Pinpoint the cell where the given text exists, returning its (X, Y) midpoint coordinate. 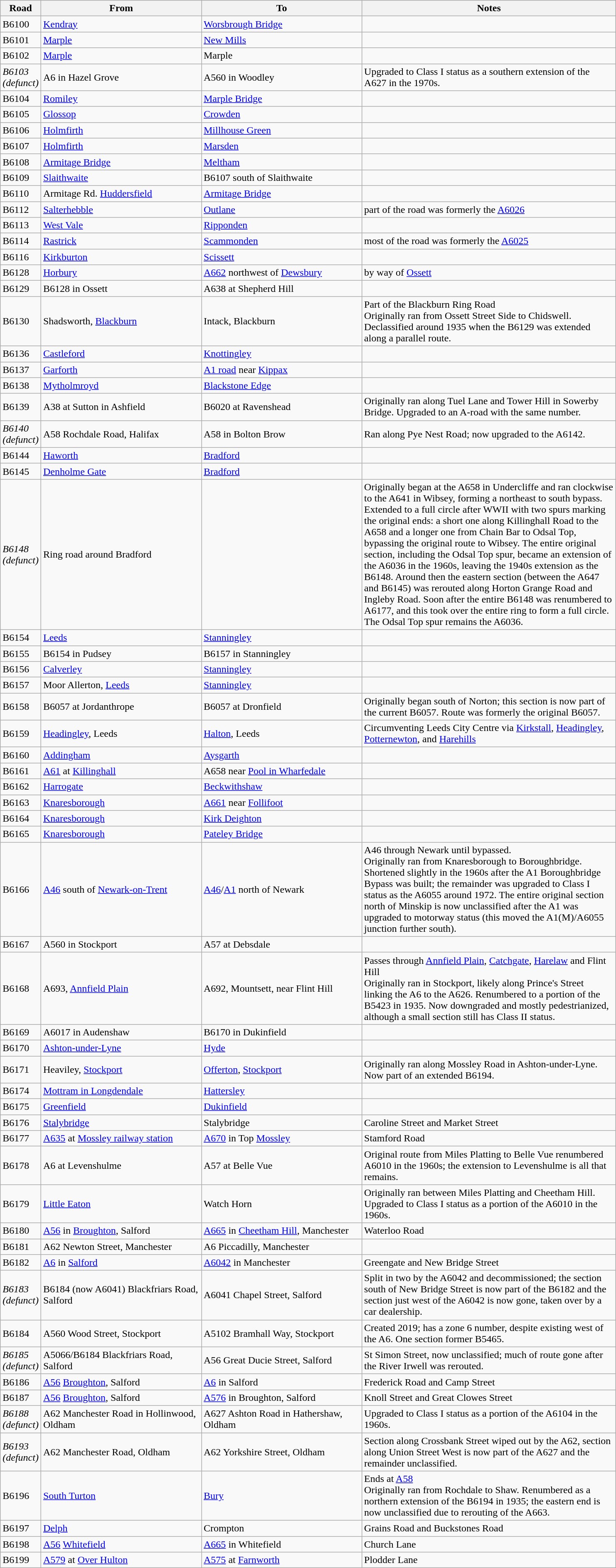
A638 at Shepherd Hill (281, 289)
B6103 (defunct) (21, 77)
Harrogate (121, 787)
B6193 (defunct) (21, 1452)
A57 at Debsdale (281, 944)
B6169 (21, 1032)
Delph (121, 1528)
B6116 (21, 257)
B6128 (21, 273)
B6176 (21, 1123)
Millhouse Green (281, 130)
Stamford Road (489, 1138)
A1 road near Kippax (281, 370)
Ashton-under-Lyne (121, 1048)
A693, Annfield Plain (121, 988)
Rastrick (121, 241)
Knoll Street and Great Clowes Street (489, 1398)
B6156 (21, 669)
Pateley Bridge (281, 834)
Grains Road and Buckstones Road (489, 1528)
B6112 (21, 209)
Intack, Blackburn (281, 321)
Waterloo Road (489, 1231)
Originally ran between Miles Platting and Cheetham Hill. Upgraded to Class I status as a portion of the A6010 in the 1960s. (489, 1204)
B6108 (21, 162)
Haworth (121, 455)
A6042 in Manchester (281, 1262)
B6186 (21, 1382)
Headingley, Leeds (121, 733)
B6109 (21, 178)
A6017 in Audenshaw (121, 1032)
A662 northwest of Dewsbury (281, 273)
A62 Yorkshire Street, Oldham (281, 1452)
Marple Bridge (281, 99)
A665 in Whitefield (281, 1544)
B6107 south of Slaithwaite (281, 178)
Originally ran along Mossley Road in Ashton-under-Lyne. Now part of an extended B6194. (489, 1069)
A560 in Woodley (281, 77)
Worsbrough Bridge (281, 24)
B6181 (21, 1247)
Hattersley (281, 1091)
B6158 (21, 707)
B6105 (21, 114)
Knottingley (281, 354)
Notes (489, 8)
B6160 (21, 755)
B6100 (21, 24)
Scammonden (281, 241)
A38 at Sutton in Ashfield (121, 407)
New Mills (281, 40)
B6175 (21, 1107)
B6129 (21, 289)
B6166 (21, 889)
B6187 (21, 1398)
B6198 (21, 1544)
A661 near Follifoot (281, 803)
B6159 (21, 733)
Romiley (121, 99)
B6102 (21, 56)
Church Lane (489, 1544)
A575 at Farnworth (281, 1560)
B6107 (21, 146)
B6188 (defunct) (21, 1419)
Upgraded to Class I status as a southern extension of the A627 in the 1970s. (489, 77)
Blackstone Edge (281, 385)
B6157 in Stanningley (281, 653)
B6128 in Ossett (121, 289)
B6138 (21, 385)
Watch Horn (281, 1204)
Ran along Pye Nest Road; now upgraded to the A6142. (489, 434)
Section along Crossbank Street wiped out by the A62, section along Union Street West is now part of the A627 and the remainder unclassified. (489, 1452)
B6185 (defunct) (21, 1361)
Bury (281, 1496)
Scissett (281, 257)
B6170 (21, 1048)
B6170 in Dukinfield (281, 1032)
A58 Rochdale Road, Halifax (121, 434)
Calverley (121, 669)
From (121, 8)
Little Eaton (121, 1204)
B6106 (21, 130)
A6 in Hazel Grove (121, 77)
B6178 (21, 1166)
To (281, 8)
A658 near Pool in Wharfedale (281, 771)
B6155 (21, 653)
Beckwithshaw (281, 787)
B6196 (21, 1496)
B6137 (21, 370)
A579 at Over Hulton (121, 1560)
Shadsworth, Blackburn (121, 321)
Crowden (281, 114)
B6110 (21, 193)
Greenfield (121, 1107)
Horbury (121, 273)
B6113 (21, 225)
B6145 (21, 471)
B6139 (21, 407)
A627 Ashton Road in Hathershaw, Oldham (281, 1419)
Kirkburton (121, 257)
Kirk Deighton (281, 818)
Denholme Gate (121, 471)
A670 in Top Mossley (281, 1138)
B6162 (21, 787)
Greengate and New Bridge Street (489, 1262)
B6183 (defunct) (21, 1295)
Dukinfield (281, 1107)
A665 in Cheetham Hill, Manchester (281, 1231)
Hyde (281, 1048)
Caroline Street and Market Street (489, 1123)
Kendray (121, 24)
B6161 (21, 771)
Heaviley, Stockport (121, 1069)
Armitage Rd. Huddersfield (121, 193)
Aysgarth (281, 755)
B6140 (defunct) (21, 434)
most of the road was formerly the A6025 (489, 241)
B6180 (21, 1231)
B6157 (21, 685)
Mottram in Longdendale (121, 1091)
B6057 at Jordanthrope (121, 707)
A6 Piccadilly, Manchester (281, 1247)
A635 at Mossley railway station (121, 1138)
B6179 (21, 1204)
A58 in Bolton Brow (281, 434)
A56 Great Ducie Street, Salford (281, 1361)
B6136 (21, 354)
Offerton, Stockport (281, 1069)
Meltham (281, 162)
A46/A1 north of Newark (281, 889)
B6154 in Pudsey (121, 653)
B6101 (21, 40)
A56 in Broughton, Salford (121, 1231)
St Simon Street, now unclassified; much of route gone after the River Irwell was rerouted. (489, 1361)
B6114 (21, 241)
B6164 (21, 818)
B6174 (21, 1091)
A57 at Belle Vue (281, 1166)
B6168 (21, 988)
A692, Mountsett, near Flint Hill (281, 988)
Circumventing Leeds City Centre via Kirkstall, Headingley, Potternewton, and Harehills (489, 733)
West Vale (121, 225)
B6163 (21, 803)
A56 Whitefield (121, 1544)
A560 Wood Street, Stockport (121, 1333)
Frederick Road and Camp Street (489, 1382)
A61 at Killinghall (121, 771)
B6144 (21, 455)
B6182 (21, 1262)
A576 in Broughton, Salford (281, 1398)
B6167 (21, 944)
B6199 (21, 1560)
Outlane (281, 209)
A5066/B6184 Blackfriars Road, Salford (121, 1361)
Original route from Miles Platting to Belle Vue renumbered A6010 in the 1960s; the extension to Levenshulme is all that remains. (489, 1166)
Ring road around Bradford (121, 554)
B6057 at Dronfield (281, 707)
A62 Manchester Road, Oldham (121, 1452)
part of the road was formerly the A6026 (489, 209)
A6 at Levenshulme (121, 1166)
by way of Ossett (489, 273)
South Turton (121, 1496)
Crompton (281, 1528)
B6154 (21, 637)
B6020 at Ravenshead (281, 407)
Originally began south of Norton; this section is now part of the current B6057. Route was formerly the original B6057. (489, 707)
Ripponden (281, 225)
Marsden (281, 146)
Moor Allerton, Leeds (121, 685)
Halton, Leeds (281, 733)
B6197 (21, 1528)
Addingham (121, 755)
A62 Manchester Road in Hollinwood, Oldham (121, 1419)
Leeds (121, 637)
Slaithwaite (121, 178)
Upgraded to Class I status as a portion of the A6104 in the 1960s. (489, 1419)
Salterhebble (121, 209)
Originally ran along Tuel Lane and Tower Hill in Sowerby Bridge. Upgraded to an A-road with the same number. (489, 407)
B6104 (21, 99)
A560 in Stockport (121, 944)
Mytholmroyd (121, 385)
B6130 (21, 321)
A62 Newton Street, Manchester (121, 1247)
A6041 Chapel Street, Salford (281, 1295)
A46 south of Newark-on-Trent (121, 889)
A5102 Bramhall Way, Stockport (281, 1333)
B6165 (21, 834)
Plodder Lane (489, 1560)
B6177 (21, 1138)
Garforth (121, 370)
Road (21, 8)
B6184 (now A6041) Blackfriars Road, Salford (121, 1295)
Glossop (121, 114)
B6184 (21, 1333)
Created 2019; has a zone 6 number, despite existing west of the A6. One section former B5465. (489, 1333)
Castleford (121, 354)
B6148 (defunct) (21, 554)
B6171 (21, 1069)
